Pinpoint the cell where the given text exists, returning its [X, Y] midpoint coordinate. 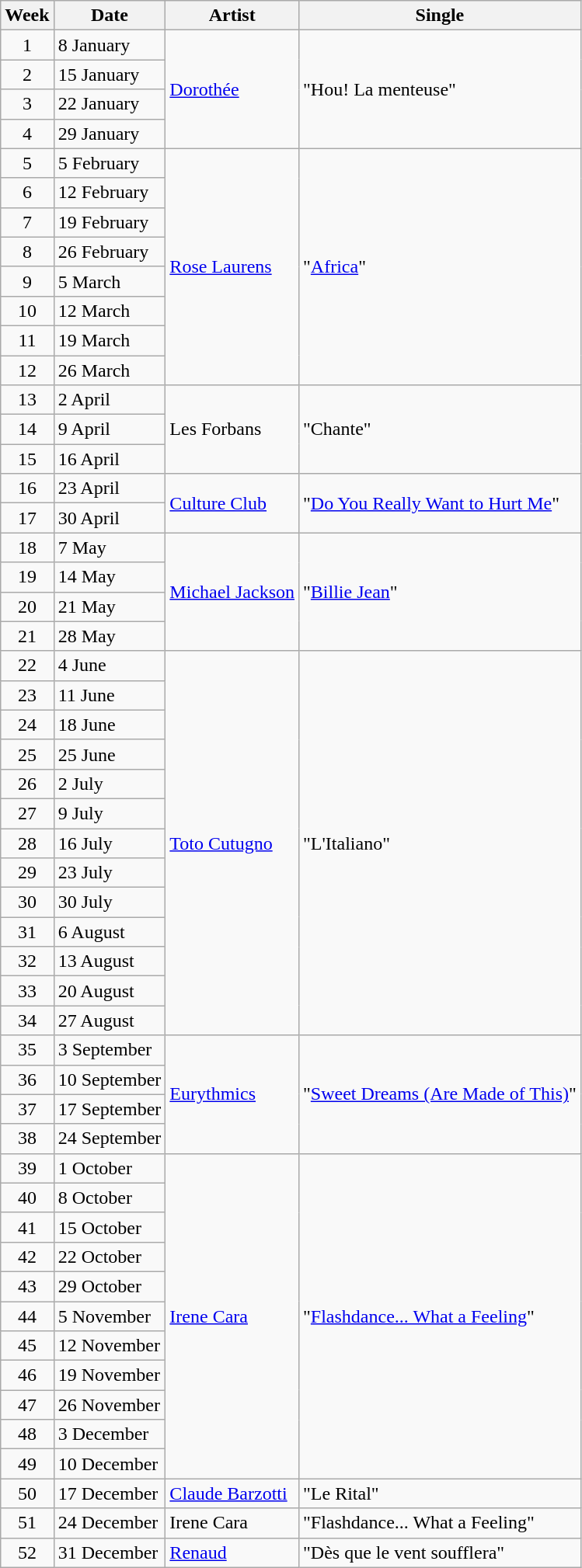
33 [27, 991]
17 [27, 518]
19 [27, 577]
45 [27, 1346]
26 March [110, 370]
34 [27, 1020]
31 December [110, 1552]
15 October [110, 1227]
4 [27, 134]
10 [27, 311]
6 August [110, 932]
6 [27, 193]
17 September [110, 1109]
21 [27, 636]
5 March [110, 281]
Toto Cutugno [232, 843]
"Sweet Dreams (Are Made of This)" [440, 1094]
5 [27, 163]
Week [27, 16]
10 December [110, 1464]
10 September [110, 1080]
4 June [110, 666]
29 [27, 873]
40 [27, 1198]
8 January [110, 45]
19 February [110, 222]
20 [27, 607]
26 February [110, 252]
9 April [110, 429]
Les Forbans [232, 429]
17 December [110, 1493]
27 [27, 813]
20 August [110, 991]
23 July [110, 873]
"Chante" [440, 429]
26 [27, 784]
50 [27, 1493]
Claude Barzotti [232, 1493]
12 March [110, 311]
3 September [110, 1050]
23 April [110, 488]
22 October [110, 1257]
51 [27, 1523]
25 June [110, 754]
Single [440, 16]
48 [27, 1434]
5 February [110, 163]
"Africa" [440, 266]
43 [27, 1286]
41 [27, 1227]
2 April [110, 400]
32 [27, 961]
39 [27, 1168]
37 [27, 1109]
29 October [110, 1286]
11 June [110, 695]
3 [27, 104]
2 [27, 75]
31 [27, 932]
8 October [110, 1198]
15 [27, 459]
15 January [110, 75]
1 October [110, 1168]
19 March [110, 340]
12 February [110, 193]
12 November [110, 1346]
Culture Club [232, 503]
Rose Laurens [232, 266]
29 January [110, 134]
22 January [110, 104]
9 [27, 281]
46 [27, 1375]
30 July [110, 902]
"Le Rital" [440, 1493]
28 May [110, 636]
"Do You Really Want to Hurt Me" [440, 503]
22 [27, 666]
24 [27, 725]
27 August [110, 1020]
52 [27, 1552]
14 [27, 429]
Date [110, 16]
25 [27, 754]
14 May [110, 577]
16 [27, 488]
"Billie Jean" [440, 592]
49 [27, 1464]
36 [27, 1080]
24 December [110, 1523]
8 [27, 252]
"Hou! La menteuse" [440, 89]
26 November [110, 1405]
12 [27, 370]
19 November [110, 1375]
Michael Jackson [232, 592]
21 May [110, 607]
Renaud [232, 1552]
18 [27, 548]
16 April [110, 459]
"Dès que le vent soufflera" [440, 1552]
Dorothée [232, 89]
7 [27, 222]
Eurythmics [232, 1094]
5 November [110, 1316]
11 [27, 340]
38 [27, 1139]
44 [27, 1316]
30 [27, 902]
28 [27, 843]
3 December [110, 1434]
24 September [110, 1139]
47 [27, 1405]
2 July [110, 784]
30 April [110, 518]
Artist [232, 16]
7 May [110, 548]
9 July [110, 813]
18 June [110, 725]
16 July [110, 843]
23 [27, 695]
"L'Italiano" [440, 843]
42 [27, 1257]
13 August [110, 961]
35 [27, 1050]
13 [27, 400]
1 [27, 45]
